From the cell containing the given text, extract its center point as [X, Y] coordinate. 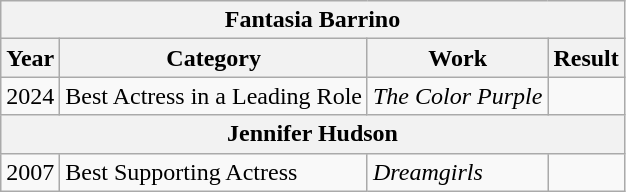
2024 [30, 96]
Result [586, 58]
Best Supporting Actress [214, 172]
Year [30, 58]
Category [214, 58]
2007 [30, 172]
The Color Purple [457, 96]
Dreamgirls [457, 172]
Jennifer Hudson [313, 134]
Fantasia Barrino [313, 20]
Best Actress in a Leading Role [214, 96]
Work [457, 58]
